For the text-containing cell, return its midpoint in (x, y) coordinate format. 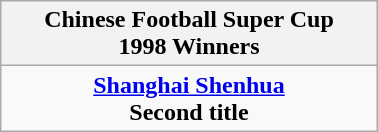
Shanghai ShenhuaSecond title (189, 98)
Chinese Football Super Cup 1998 Winners (189, 34)
